Return [X, Y] of the center of cell containing provided text 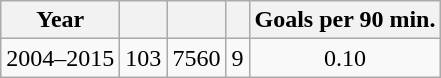
7560 [196, 58]
Goals per 90 min. [345, 20]
2004–2015 [60, 58]
Year [60, 20]
103 [144, 58]
9 [238, 58]
0.10 [345, 58]
